Return (X, Y) of the center of cell containing provided text 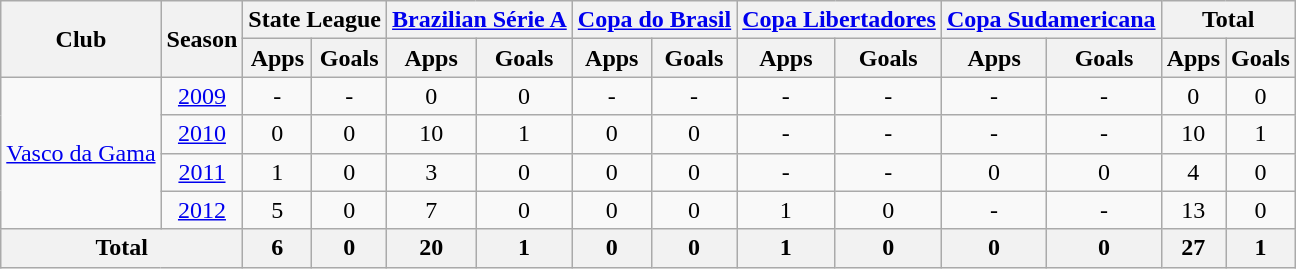
State League (315, 20)
Club (81, 39)
4 (1193, 172)
20 (432, 248)
13 (1193, 210)
6 (278, 248)
7 (432, 210)
27 (1193, 248)
2009 (202, 96)
2011 (202, 172)
2012 (202, 210)
5 (278, 210)
Copa do Brasil (654, 20)
2010 (202, 134)
Vasco da Gama (81, 153)
Brazilian Série A (480, 20)
Copa Sudamericana (1051, 20)
Copa Libertadores (840, 20)
3 (432, 172)
Season (202, 39)
